For the text-containing cell, return its midpoint in [x, y] coordinate format. 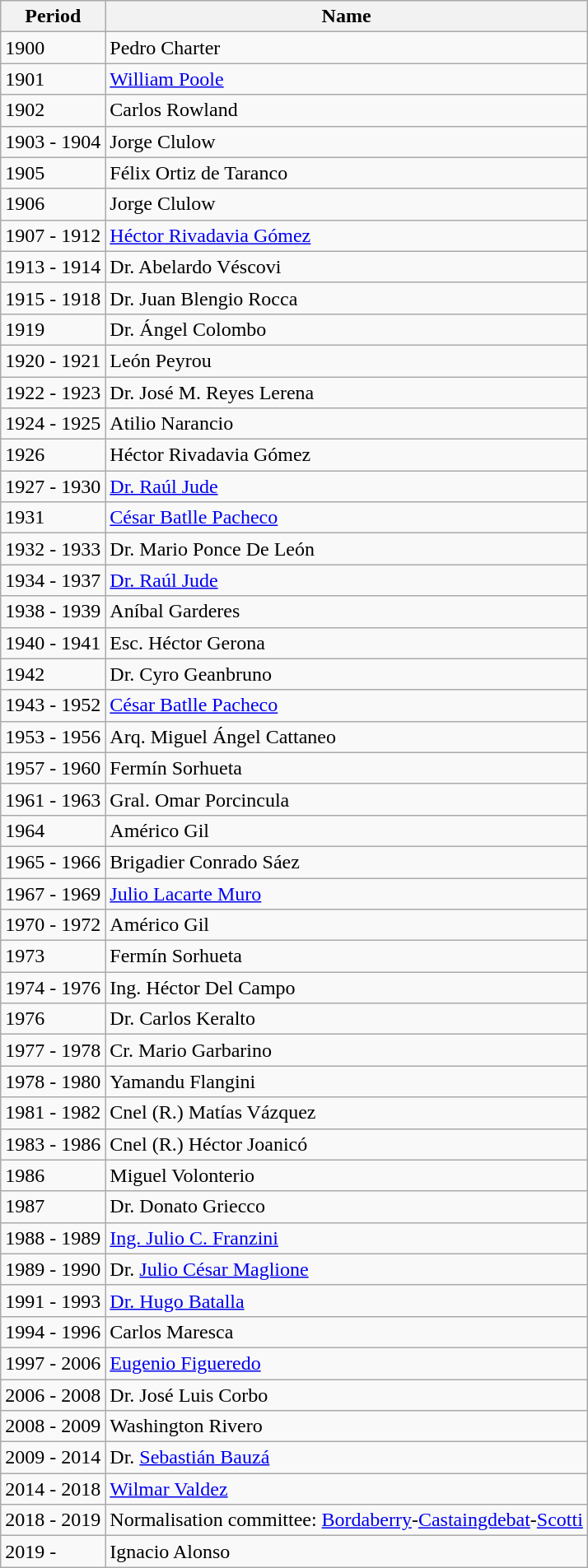
Félix Ortiz de Taranco [347, 173]
1907 - 1912 [53, 235]
Washington Rivero [347, 1426]
Ing. Julio C. Franzini [347, 1238]
Brigadier Conrado Sáez [347, 862]
Dr. Hugo Batalla [347, 1300]
Arq. Miguel Ángel Cattaneo [347, 737]
Aníbal Garderes [347, 612]
Cnel (R.) Matías Vázquez [347, 1113]
Cr. Mario Garbarino [347, 1050]
1974 - 1976 [53, 988]
1983 - 1986 [53, 1144]
Esc. Héctor Gerona [347, 643]
Dr. Ángel Colombo [347, 329]
Dr. Cyro Geanbruno [347, 674]
1970 - 1972 [53, 925]
1924 - 1925 [53, 424]
1965 - 1966 [53, 862]
1942 [53, 674]
2019 - [53, 1552]
1913 - 1914 [53, 267]
1961 - 1963 [53, 799]
1988 - 1989 [53, 1238]
Dr. Julio César Maglione [347, 1269]
Dr. Mario Ponce De León [347, 549]
1920 - 1921 [53, 361]
1922 - 1923 [53, 393]
1967 - 1969 [53, 893]
1978 - 1980 [53, 1082]
Dr. Abelardo Véscovi [347, 267]
Ing. Héctor Del Campo [347, 988]
Wilmar Valdez [347, 1489]
1977 - 1978 [53, 1050]
2018 - 2019 [53, 1520]
1931 [53, 518]
Dr. Sebastián Bauzá [347, 1458]
2014 - 2018 [53, 1489]
1901 [53, 79]
Dr. José Luis Corbo [347, 1395]
Miguel Volonterio [347, 1175]
1906 [53, 204]
2009 - 2014 [53, 1458]
Pedro Charter [347, 48]
1991 - 1993 [53, 1300]
1900 [53, 48]
Normalisation committee: Bordaberry-Castaingdebat-Scotti [347, 1520]
Gral. Omar Porcincula [347, 799]
1915 - 1918 [53, 298]
Atilio Narancio [347, 424]
1989 - 1990 [53, 1269]
1903 - 1904 [53, 142]
1926 [53, 455]
Ignacio Alonso [347, 1552]
Carlos Rowland [347, 110]
1986 [53, 1175]
Yamandu Flangini [347, 1082]
Period [53, 16]
William Poole [347, 79]
2006 - 2008 [53, 1395]
Dr. Carlos Keralto [347, 1019]
1976 [53, 1019]
Dr. Donato Griecco [347, 1207]
1940 - 1941 [53, 643]
1987 [53, 1207]
1981 - 1982 [53, 1113]
1973 [53, 956]
Dr. José M. Reyes Lerena [347, 393]
1964 [53, 831]
Name [347, 16]
1953 - 1956 [53, 737]
1919 [53, 329]
1997 - 2006 [53, 1363]
2008 - 2009 [53, 1426]
1938 - 1939 [53, 612]
Julio Lacarte Muro [347, 893]
1957 - 1960 [53, 768]
1902 [53, 110]
Carlos Maresca [347, 1332]
1905 [53, 173]
Eugenio Figueredo [347, 1363]
León Peyrou [347, 361]
1943 - 1952 [53, 705]
1994 - 1996 [53, 1332]
1934 - 1937 [53, 580]
1927 - 1930 [53, 486]
Dr. Juan Blengio Rocca [347, 298]
1932 - 1933 [53, 549]
Cnel (R.) Héctor Joanicó [347, 1144]
